Extract the [X, Y] coordinate from the center of the cell holding the provided text.  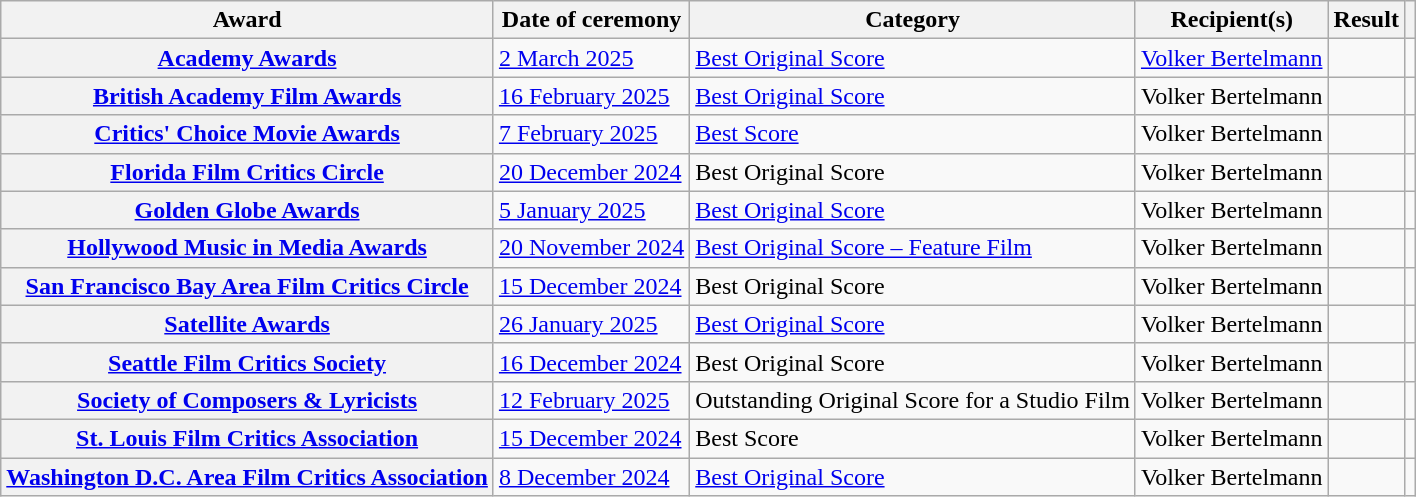
Award [248, 20]
Result [1366, 20]
Washington D.C. Area Film Critics Association [248, 477]
20 December 2024 [591, 172]
7 February 2025 [591, 134]
26 January 2025 [591, 324]
Golden Globe Awards [248, 210]
2 March 2025 [591, 58]
Outstanding Original Score for a Studio Film [913, 400]
Academy Awards [248, 58]
Florida Film Critics Circle [248, 172]
Society of Composers & Lyricists [248, 400]
5 January 2025 [591, 210]
Recipient(s) [1232, 20]
16 February 2025 [591, 96]
Critics' Choice Movie Awards [248, 134]
12 February 2025 [591, 400]
Hollywood Music in Media Awards [248, 248]
British Academy Film Awards [248, 96]
Seattle Film Critics Society [248, 362]
Satellite Awards [248, 324]
8 December 2024 [591, 477]
Category [913, 20]
San Francisco Bay Area Film Critics Circle [248, 286]
16 December 2024 [591, 362]
St. Louis Film Critics Association [248, 438]
Date of ceremony [591, 20]
Best Original Score – Feature Film [913, 248]
20 November 2024 [591, 248]
